Capture the cell that displays the provided text and extract its [x, y] central coordinate. 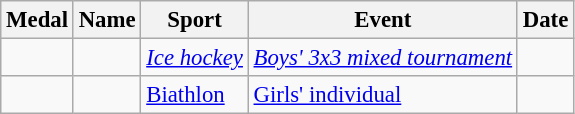
Date [545, 20]
Boys' 3x3 mixed tournament [382, 58]
Girls' individual [382, 95]
Event [382, 20]
Medal [38, 20]
Name [107, 20]
Sport [194, 20]
Ice hockey [194, 58]
Biathlon [194, 95]
